Capture the cell that displays the provided text and extract its (x, y) central coordinate. 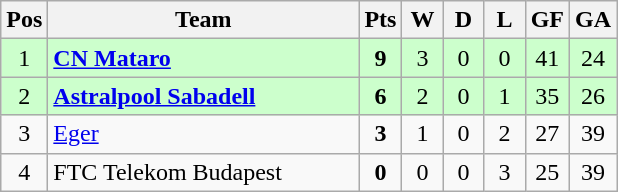
9 (380, 58)
41 (547, 58)
26 (594, 96)
L (504, 20)
Pts (380, 20)
D (464, 20)
Astralpool Sabadell (204, 96)
4 (24, 172)
Pos (24, 20)
6 (380, 96)
Team (204, 20)
GF (547, 20)
35 (547, 96)
W (422, 20)
GA (594, 20)
27 (547, 134)
CN Mataro (204, 58)
Eger (204, 134)
24 (594, 58)
25 (547, 172)
FTC Telekom Budapest (204, 172)
